Detect which cell encompasses the target text, then output its (x, y) center coordinate. 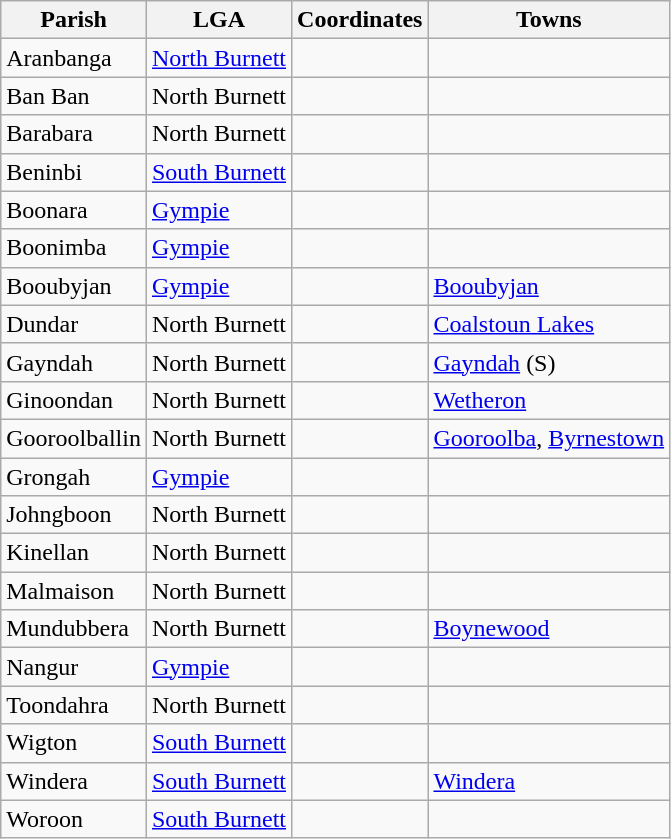
Nangur (74, 667)
Boonara (74, 210)
Barabara (74, 134)
Grongah (74, 477)
Towns (549, 20)
Boonimba (74, 248)
Wigton (74, 743)
Gayndah (74, 362)
Toondahra (74, 705)
Coordinates (360, 20)
Woroon (74, 819)
Beninbi (74, 172)
Gooroolballin (74, 438)
Aranbanga (74, 58)
Mundubbera (74, 629)
Gayndah (S) (549, 362)
Kinellan (74, 553)
Boynewood (549, 629)
Malmaison (74, 591)
Ban Ban (74, 96)
Johngboon (74, 515)
Wetheron (549, 400)
Gooroolba, Byrnestown (549, 438)
Coalstoun Lakes (549, 324)
LGA (218, 20)
Parish (74, 20)
Dundar (74, 324)
Ginoondan (74, 400)
